Output the [x, y] coordinate of the center of the cell containing the given text.  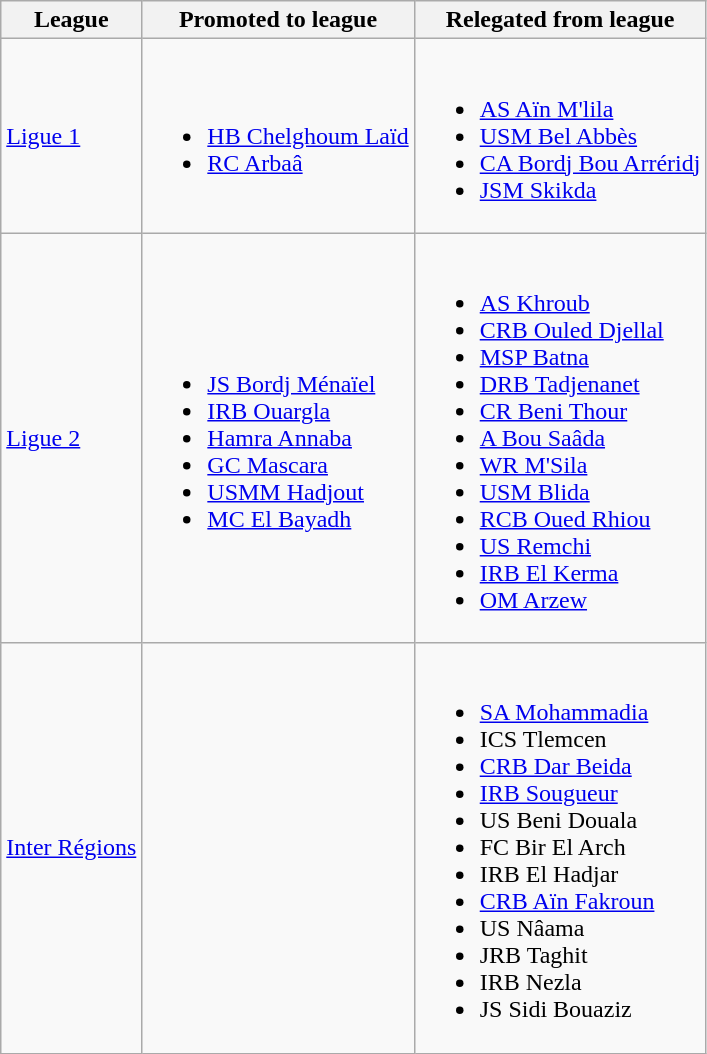
AS Aïn M'lilaUSM Bel AbbèsCA Bordj Bou ArréridjJSM Skikda [560, 136]
Inter Régions [72, 848]
Ligue 1 [72, 136]
League [72, 20]
SA MohammadiaICS TlemcenCRB Dar BeidaIRB SougueurUS Beni DoualaFC Bir El ArchIRB El HadjarCRB Aïn FakrounUS NâamaJRB TaghitIRB NezlaJS Sidi Bouaziz [560, 848]
Ligue 2 [72, 438]
AS KhroubCRB Ouled DjellalMSP BatnaDRB TadjenanetCR Beni ThourA Bou SaâdaWR M'SilaUSM BlidaRCB Oued RhiouUS RemchiIRB El KermaOM Arzew [560, 438]
Promoted to league [278, 20]
HB Chelghoum LaïdRC Arbaâ [278, 136]
JS Bordj MénaïelIRB OuarglaHamra AnnabaGC MascaraUSMM HadjoutMC El Bayadh [278, 438]
Relegated from league [560, 20]
